Determine the (x, y) coordinate at the center of the cell enclosing the given text.  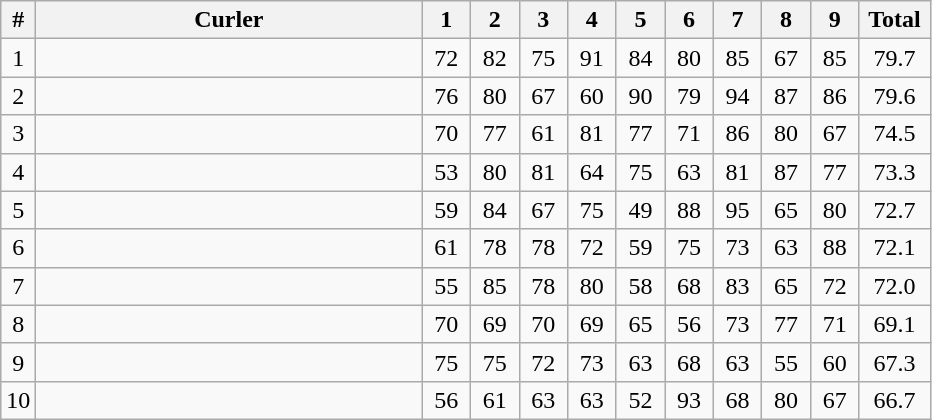
72.0 (894, 286)
72.1 (894, 248)
49 (640, 210)
66.7 (894, 400)
53 (446, 172)
10 (18, 400)
79 (690, 96)
82 (494, 58)
90 (640, 96)
76 (446, 96)
73.3 (894, 172)
69.1 (894, 324)
79.6 (894, 96)
83 (738, 286)
74.5 (894, 134)
52 (640, 400)
Total (894, 20)
93 (690, 400)
79.7 (894, 58)
72.7 (894, 210)
95 (738, 210)
64 (592, 172)
58 (640, 286)
91 (592, 58)
67.3 (894, 362)
# (18, 20)
94 (738, 96)
Curler (229, 20)
